Locate the cell with the specified text and output its [X, Y] center coordinate. 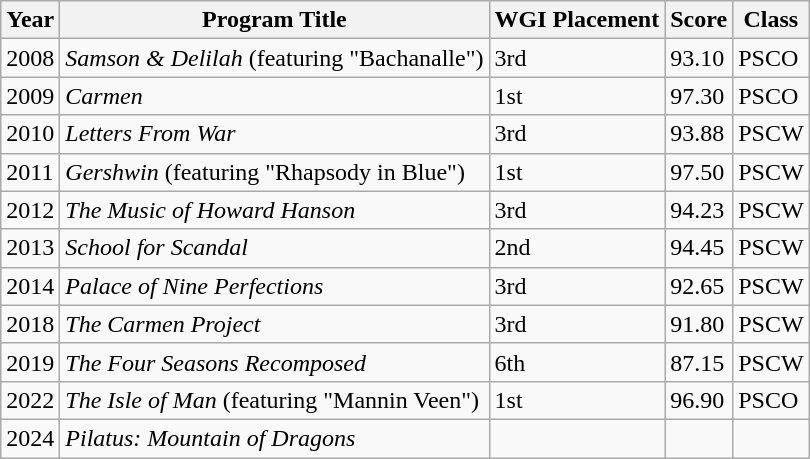
Letters From War [274, 134]
2012 [30, 210]
97.50 [699, 172]
96.90 [699, 400]
Score [699, 20]
Gershwin (featuring "Rhapsody in Blue") [274, 172]
The Carmen Project [274, 324]
Program Title [274, 20]
2008 [30, 58]
Carmen [274, 96]
The Music of Howard Hanson [274, 210]
94.23 [699, 210]
91.80 [699, 324]
2018 [30, 324]
2022 [30, 400]
The Four Seasons Recomposed [274, 362]
2013 [30, 248]
Pilatus: Mountain of Dragons [274, 438]
WGI Placement [577, 20]
Palace of Nine Perfections [274, 286]
Samson & Delilah (featuring "Bachanalle") [274, 58]
2019 [30, 362]
Class [771, 20]
2010 [30, 134]
87.15 [699, 362]
97.30 [699, 96]
93.10 [699, 58]
Year [30, 20]
2024 [30, 438]
School for Scandal [274, 248]
93.88 [699, 134]
92.65 [699, 286]
2nd [577, 248]
2014 [30, 286]
6th [577, 362]
The Isle of Man (featuring "Mannin Veen") [274, 400]
2011 [30, 172]
2009 [30, 96]
94.45 [699, 248]
